Provide the [X, Y] coordinate of the cell's center where the given text is located.  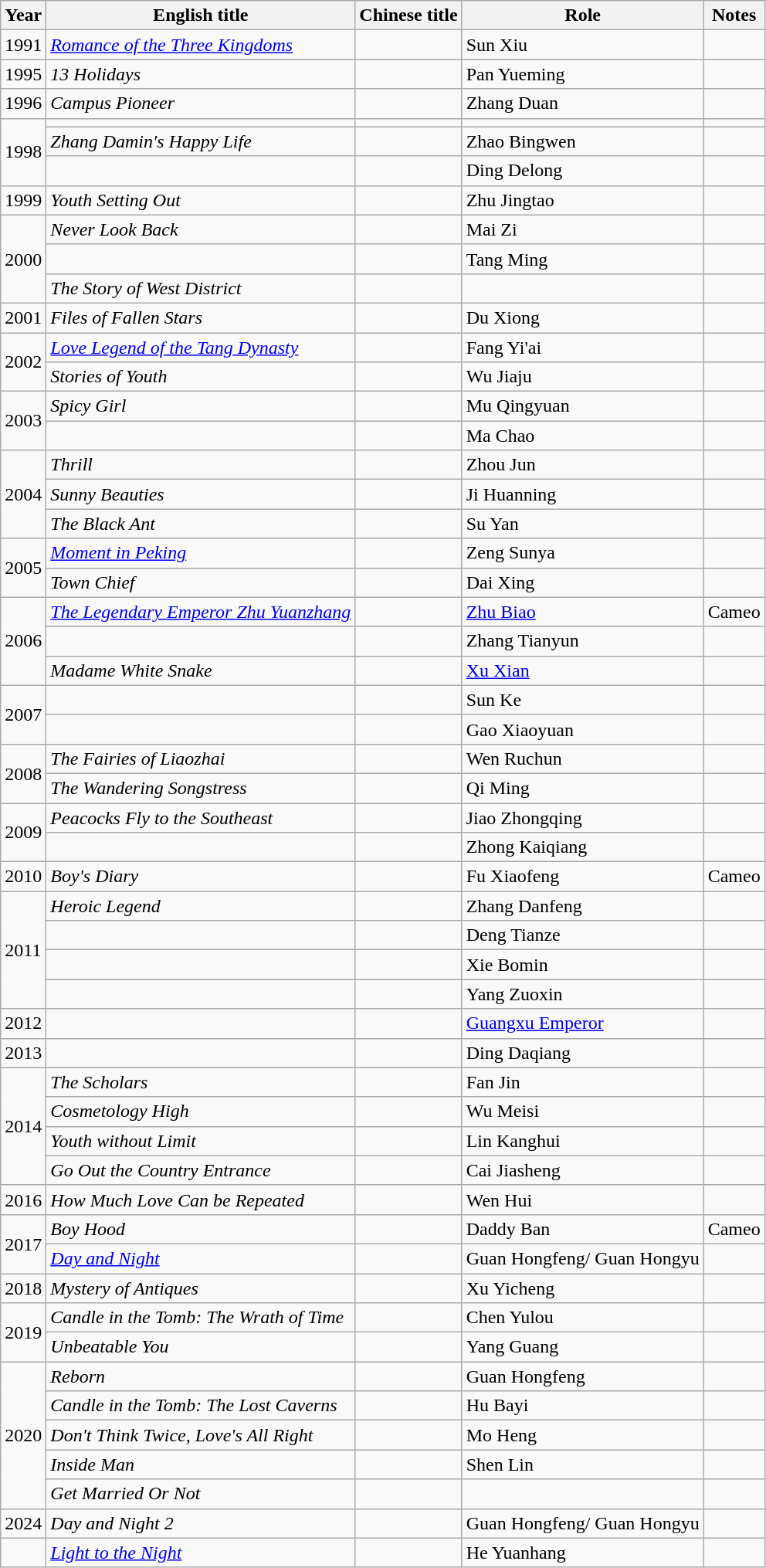
2006 [23, 641]
1999 [23, 200]
Wen Ruchun [582, 759]
2002 [23, 361]
Wu Jiaju [582, 377]
Light to the Night [201, 1553]
Mystery of Antiques [201, 1288]
Fan Jin [582, 1082]
2003 [23, 421]
Ding Delong [582, 171]
Zhu Jingtao [582, 200]
Wen Hui [582, 1200]
2014 [23, 1126]
Xu Xian [582, 670]
Peacocks Fly to the Southeast [201, 818]
Du Xiong [582, 317]
Romance of the Three Kingdoms [201, 45]
Guangxu Emperor [582, 1023]
Guan Hongfeng [582, 1376]
Lin Kanghui [582, 1141]
Wu Meisi [582, 1112]
Yang Zuoxin [582, 994]
2000 [23, 259]
2011 [23, 950]
Role [582, 15]
Zhou Jun [582, 465]
Tang Ming [582, 259]
Love Legend of the Tang Dynasty [201, 347]
Notes [734, 15]
Candle in the Tomb: The Lost Caverns [201, 1406]
2020 [23, 1435]
2016 [23, 1200]
2019 [23, 1332]
Spicy Girl [201, 406]
2012 [23, 1023]
2010 [23, 877]
Never Look Back [201, 229]
The Wandering Songstress [201, 788]
Zhang Damin's Happy Life [201, 141]
Town Chief [201, 582]
13 Holidays [201, 74]
Xie Bomin [582, 965]
The Fairies of Liaozhai [201, 759]
English title [201, 15]
Ding Daqiang [582, 1053]
Stories of Youth [201, 377]
2005 [23, 568]
He Yuanhang [582, 1553]
Gao Xiaoyuan [582, 729]
Chen Yulou [582, 1318]
1991 [23, 45]
Unbeatable You [201, 1347]
Get Married Or Not [201, 1494]
2008 [23, 773]
The Legendary Emperor Zhu Yuanzhang [201, 612]
Youth without Limit [201, 1141]
Jiao Zhongqing [582, 818]
Madame White Snake [201, 670]
Sun Ke [582, 700]
Ji Huanning [582, 494]
Heroic Legend [201, 906]
2009 [23, 833]
Fu Xiaofeng [582, 877]
Zhang Tianyun [582, 641]
Ma Chao [582, 436]
Dai Xing [582, 582]
Moment in Peking [201, 553]
Go Out the Country Entrance [201, 1170]
1995 [23, 74]
Youth Setting Out [201, 200]
Day and Night [201, 1258]
How Much Love Can be Repeated [201, 1200]
2007 [23, 714]
Boy's Diary [201, 877]
Sunny Beauties [201, 494]
2004 [23, 494]
Chinese title [408, 15]
Fang Yi'ai [582, 347]
Hu Bayi [582, 1406]
2024 [23, 1523]
Candle in the Tomb: The Wrath of Time [201, 1318]
2018 [23, 1288]
Shen Lin [582, 1464]
Files of Fallen Stars [201, 317]
Daddy Ban [582, 1229]
1996 [23, 104]
Campus Pioneer [201, 104]
Zeng Sunya [582, 553]
Mu Qingyuan [582, 406]
2013 [23, 1053]
Zhu Biao [582, 612]
The Scholars [201, 1082]
Zhang Duan [582, 104]
Cai Jiasheng [582, 1170]
The Story of West District [201, 288]
Boy Hood [201, 1229]
Inside Man [201, 1464]
Mai Zi [582, 229]
Xu Yicheng [582, 1288]
Day and Night 2 [201, 1523]
2017 [23, 1244]
Yang Guang [582, 1347]
Mo Heng [582, 1435]
1998 [23, 151]
Qi Ming [582, 788]
2001 [23, 317]
Cosmetology High [201, 1112]
Pan Yueming [582, 74]
Deng Tianze [582, 935]
Reborn [201, 1376]
Don't Think Twice, Love's All Right [201, 1435]
Zhang Danfeng [582, 906]
The Black Ant [201, 524]
Year [23, 15]
Su Yan [582, 524]
Sun Xiu [582, 45]
Zhong Kaiqiang [582, 847]
Zhao Bingwen [582, 141]
Thrill [201, 465]
